Scan for the cell matching the given text and deliver its (X, Y) coordinate at center. 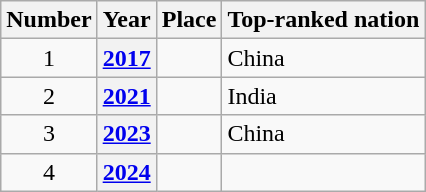
2021 (126, 96)
2024 (126, 172)
Number (49, 20)
2 (49, 96)
Top-ranked nation (324, 20)
Place (189, 20)
2017 (126, 58)
India (324, 96)
1 (49, 58)
Year (126, 20)
2023 (126, 134)
4 (49, 172)
3 (49, 134)
